From the cell containing the given text, extract its center point as (x, y) coordinate. 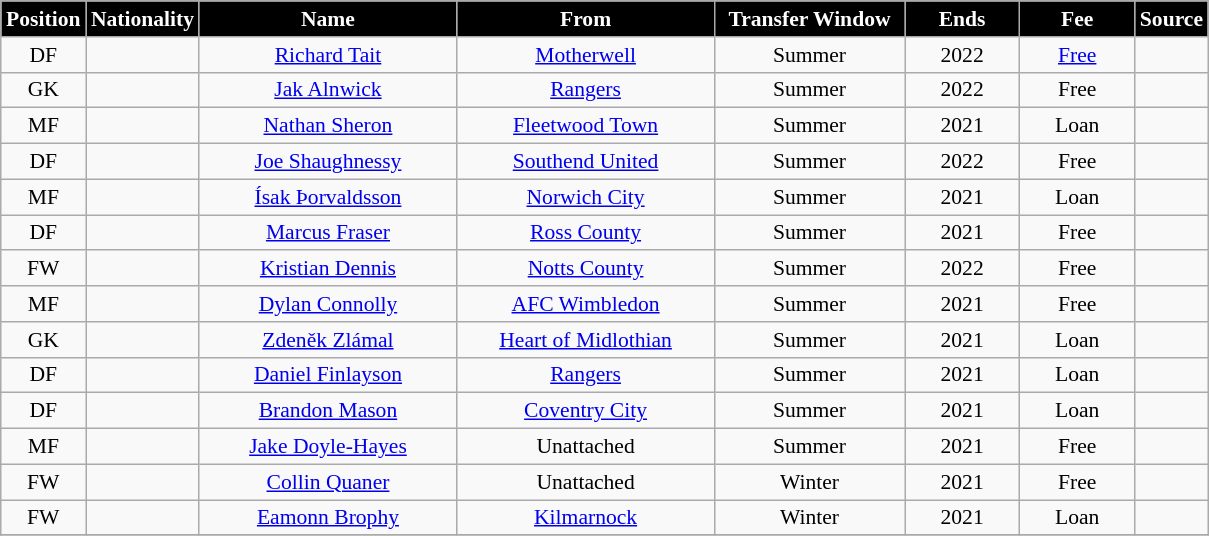
Heart of Midlothian (586, 340)
Dylan Connolly (328, 304)
Eamonn Brophy (328, 518)
Jak Alnwick (328, 90)
Nationality (142, 19)
Collin Quaner (328, 482)
Source (1172, 19)
Nathan Sheron (328, 126)
Kristian Dennis (328, 269)
Richard Tait (328, 55)
Joe Shaughnessy (328, 162)
Notts County (586, 269)
Kilmarnock (586, 518)
Position (44, 19)
From (586, 19)
Brandon Mason (328, 411)
Name (328, 19)
Transfer Window (809, 19)
Motherwell (586, 55)
Norwich City (586, 197)
Jake Doyle-Hayes (328, 447)
Coventry City (586, 411)
Fee (1078, 19)
Ends (962, 19)
Marcus Fraser (328, 233)
Ross County (586, 233)
Zdeněk Zlámal (328, 340)
AFC Wimbledon (586, 304)
Fleetwood Town (586, 126)
Southend United (586, 162)
Ísak Þorvaldsson (328, 197)
Daniel Finlayson (328, 375)
